Detect which cell encompasses the target text, then output its [x, y] center coordinate. 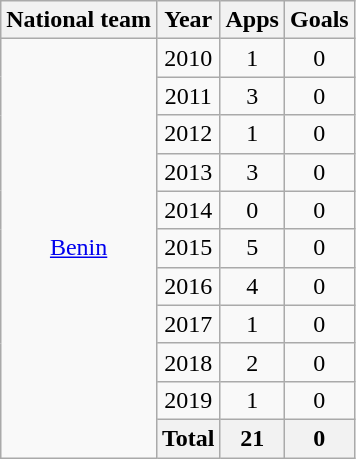
2014 [188, 210]
2012 [188, 134]
4 [252, 286]
Year [188, 20]
Benin [79, 248]
2016 [188, 286]
2013 [188, 172]
2017 [188, 324]
Goals [319, 20]
Total [188, 438]
2011 [188, 96]
2019 [188, 400]
Apps [252, 20]
National team [79, 20]
21 [252, 438]
5 [252, 248]
2015 [188, 248]
2010 [188, 58]
2 [252, 362]
2018 [188, 362]
